Capture the cell that displays the provided text and extract its (X, Y) central coordinate. 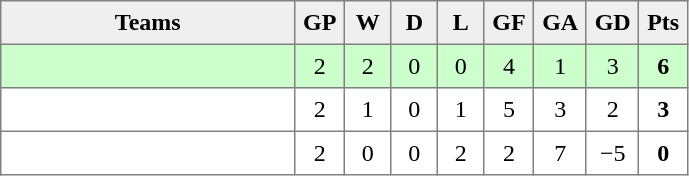
L (461, 23)
Pts (663, 23)
5 (509, 110)
D (414, 23)
−5 (612, 153)
GF (509, 23)
4 (509, 66)
GP (320, 23)
6 (663, 66)
W (368, 23)
7 (560, 153)
Teams (148, 23)
GD (612, 23)
GA (560, 23)
